From the cell containing the given text, extract its center point as (x, y) coordinate. 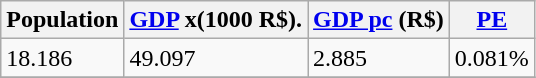
Population (62, 20)
2.885 (379, 58)
PE (492, 20)
49.097 (216, 58)
GDP x(1000 R$). (216, 20)
18.186 (62, 58)
0.081% (492, 58)
GDP pc (R$) (379, 20)
